Identify which cell holds the provided text, then report its (x, y) central coordinate. 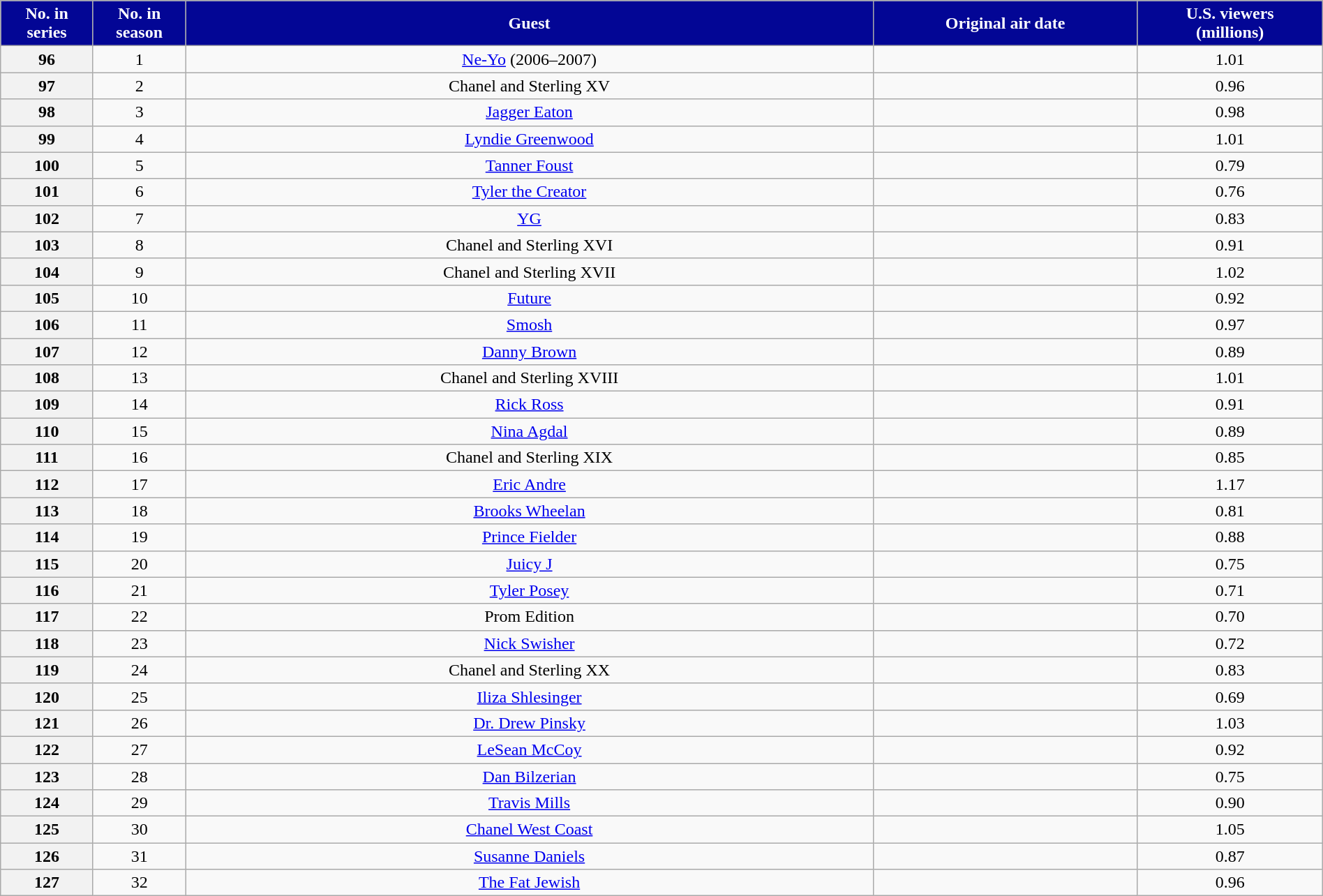
Rick Ross (529, 405)
Brooks Wheelan (529, 511)
Chanel and Sterling XVI (529, 245)
119 (47, 670)
1.02 (1229, 271)
29 (140, 803)
No. inseries (47, 24)
Future (529, 298)
7 (140, 218)
Juicy J (529, 564)
Chanel and Sterling XIX (529, 458)
Tanner Foust (529, 165)
27 (140, 749)
126 (47, 856)
Susanne Daniels (529, 856)
13 (140, 378)
19 (140, 537)
0.72 (1229, 643)
2 (140, 86)
U.S. viewers(millions) (1229, 24)
Chanel and Sterling XVIII (529, 378)
21 (140, 590)
9 (140, 271)
23 (140, 643)
32 (140, 883)
1.17 (1229, 484)
Guest (529, 24)
6 (140, 192)
0.87 (1229, 856)
0.90 (1229, 803)
124 (47, 803)
25 (140, 696)
114 (47, 537)
Lyndie Greenwood (529, 139)
97 (47, 86)
Iliza Shlesinger (529, 696)
Smosh (529, 324)
103 (47, 245)
Original air date (1005, 24)
102 (47, 218)
24 (140, 670)
115 (47, 564)
Chanel and Sterling XVII (529, 271)
123 (47, 777)
Travis Mills (529, 803)
0.88 (1229, 537)
15 (140, 431)
111 (47, 458)
118 (47, 643)
113 (47, 511)
26 (140, 723)
0.85 (1229, 458)
The Fat Jewish (529, 883)
0.79 (1229, 165)
125 (47, 830)
96 (47, 59)
1 (140, 59)
5 (140, 165)
Dr. Drew Pinsky (529, 723)
98 (47, 112)
Danny Brown (529, 351)
120 (47, 696)
116 (47, 590)
14 (140, 405)
Chanel and Sterling XX (529, 670)
0.98 (1229, 112)
Prince Fielder (529, 537)
110 (47, 431)
0.71 (1229, 590)
122 (47, 749)
Nick Swisher (529, 643)
Chanel West Coast (529, 830)
1.03 (1229, 723)
Tyler the Creator (529, 192)
Chanel and Sterling XV (529, 86)
Tyler Posey (529, 590)
28 (140, 777)
8 (140, 245)
Nina Agdal (529, 431)
Dan Bilzerian (529, 777)
16 (140, 458)
No. inseason (140, 24)
11 (140, 324)
Eric Andre (529, 484)
112 (47, 484)
0.69 (1229, 696)
20 (140, 564)
18 (140, 511)
1.05 (1229, 830)
30 (140, 830)
0.81 (1229, 511)
0.70 (1229, 617)
121 (47, 723)
100 (47, 165)
0.97 (1229, 324)
108 (47, 378)
107 (47, 351)
127 (47, 883)
109 (47, 405)
Jagger Eaton (529, 112)
31 (140, 856)
22 (140, 617)
106 (47, 324)
99 (47, 139)
105 (47, 298)
10 (140, 298)
117 (47, 617)
YG (529, 218)
Ne-Yo (2006–2007) (529, 59)
3 (140, 112)
12 (140, 351)
101 (47, 192)
0.76 (1229, 192)
Prom Edition (529, 617)
LeSean McCoy (529, 749)
104 (47, 271)
17 (140, 484)
4 (140, 139)
